Detect which cell encompasses the target text, then output its [x, y] center coordinate. 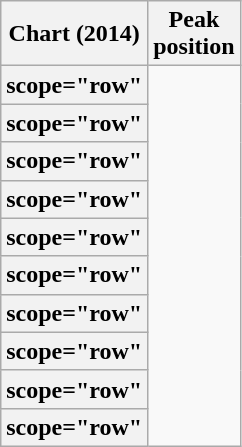
Chart (2014) [74, 34]
Peakposition [194, 34]
